Extract the [X, Y] coordinate from the center of the cell holding the provided text.  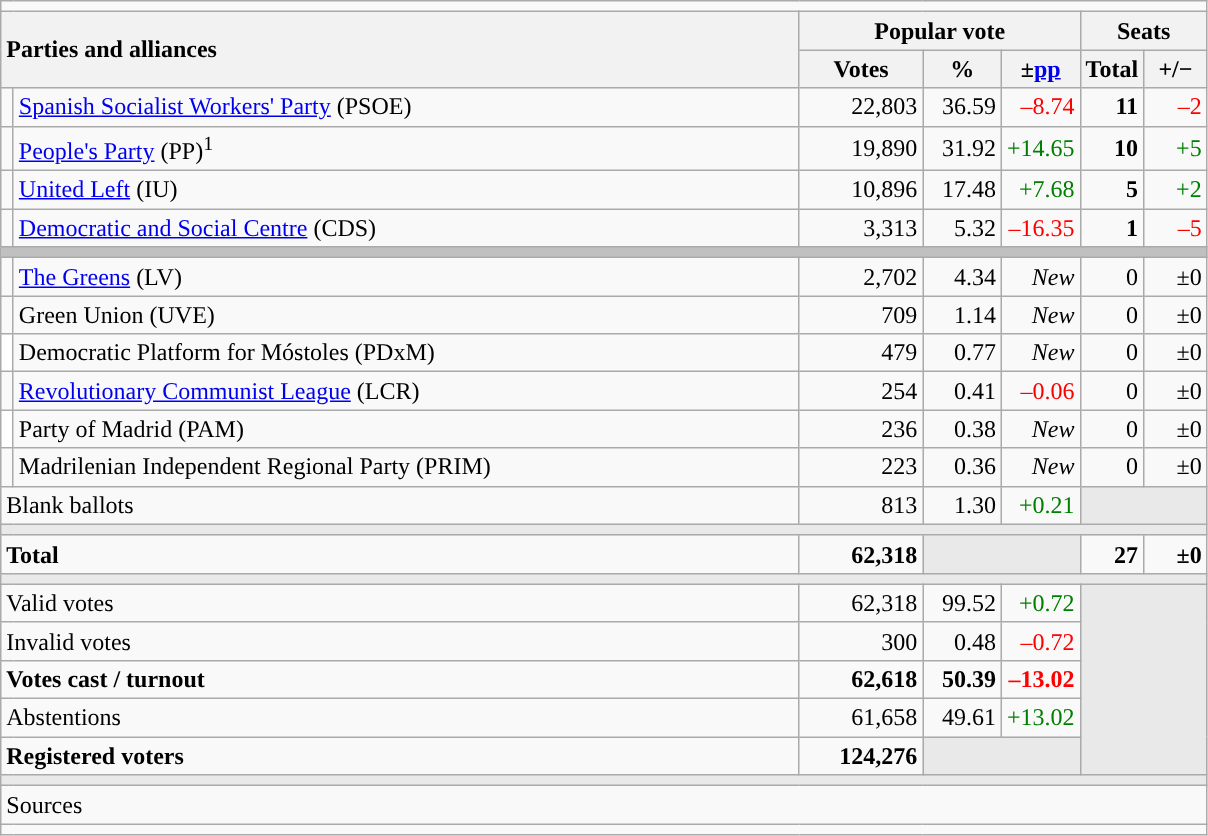
99.52 [962, 603]
+5 [1176, 148]
Popular vote [940, 31]
27 [1112, 554]
Abstentions [400, 718]
17.48 [962, 190]
–5 [1176, 228]
5.32 [962, 228]
Green Union (UVE) [406, 315]
49.61 [962, 718]
+0.72 [1040, 603]
50.39 [962, 679]
Invalid votes [400, 641]
Revolutionary Communist League (LCR) [406, 391]
0.38 [962, 429]
Madrilenian Independent Regional Party (PRIM) [406, 467]
% [962, 69]
0.36 [962, 467]
22,803 [861, 107]
Votes [861, 69]
Parties and alliances [400, 50]
+/− [1176, 69]
+0.21 [1040, 505]
–2 [1176, 107]
11 [1112, 107]
0.77 [962, 353]
2,702 [861, 277]
Seats [1144, 31]
1 [1112, 228]
5 [1112, 190]
+7.68 [1040, 190]
Registered voters [400, 756]
124,276 [861, 756]
Sources [604, 805]
Blank ballots [400, 505]
Party of Madrid (PAM) [406, 429]
Democratic Platform for Móstoles (PDxM) [406, 353]
813 [861, 505]
–13.02 [1040, 679]
+14.65 [1040, 148]
300 [861, 641]
+2 [1176, 190]
People's Party (PP)1 [406, 148]
36.59 [962, 107]
479 [861, 353]
0.48 [962, 641]
61,658 [861, 718]
10 [1112, 148]
31.92 [962, 148]
Spanish Socialist Workers' Party (PSOE) [406, 107]
Democratic and Social Centre (CDS) [406, 228]
236 [861, 429]
254 [861, 391]
±pp [1040, 69]
709 [861, 315]
1.30 [962, 505]
3,313 [861, 228]
–0.72 [1040, 641]
223 [861, 467]
19,890 [861, 148]
The Greens (LV) [406, 277]
10,896 [861, 190]
–0.06 [1040, 391]
United Left (IU) [406, 190]
–16.35 [1040, 228]
4.34 [962, 277]
0.41 [962, 391]
+13.02 [1040, 718]
Votes cast / turnout [400, 679]
62,618 [861, 679]
1.14 [962, 315]
Valid votes [400, 603]
–8.74 [1040, 107]
